From the cell containing the given text, extract its center point as [X, Y] coordinate. 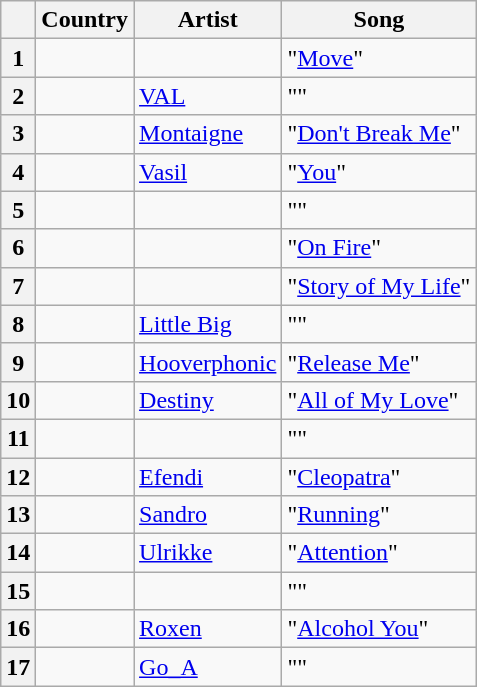
"Alcohol You" [379, 629]
1 [18, 58]
5 [18, 210]
16 [18, 629]
10 [18, 400]
13 [18, 515]
Country [85, 20]
"All of My Love" [379, 400]
"On Fire" [379, 248]
"Don't Break Me" [379, 134]
12 [18, 477]
6 [18, 248]
Montaigne [208, 134]
8 [18, 324]
VAL [208, 96]
Go_A [208, 667]
"Move" [379, 58]
9 [18, 362]
"Cleopatra" [379, 477]
Efendi [208, 477]
Ulrikke [208, 553]
Roxen [208, 629]
4 [18, 172]
11 [18, 438]
Song [379, 20]
3 [18, 134]
"Release Me" [379, 362]
15 [18, 591]
Little Big [208, 324]
Vasil [208, 172]
Sandro [208, 515]
Artist [208, 20]
"Attention" [379, 553]
7 [18, 286]
"You" [379, 172]
14 [18, 553]
"Running" [379, 515]
2 [18, 96]
"Story of My Life" [379, 286]
Destiny [208, 400]
Hooverphonic [208, 362]
17 [18, 667]
